Scan for the cell matching the given text and deliver its (X, Y) coordinate at center. 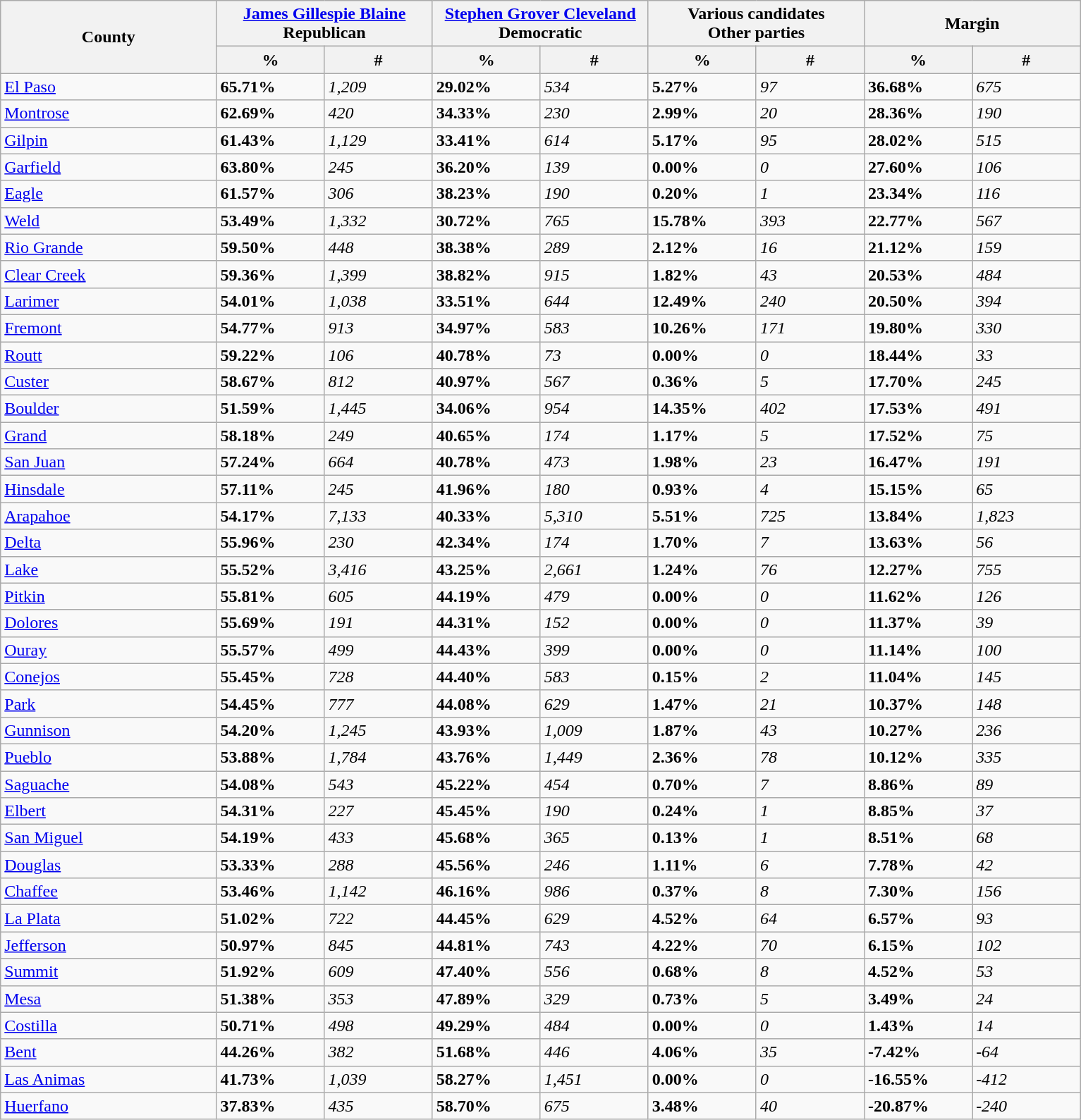
43.93% (487, 730)
51.38% (271, 999)
24 (1027, 999)
San Miguel (109, 838)
78 (810, 757)
59.50% (271, 247)
365 (594, 838)
Clear Creek (109, 274)
0.70% (702, 784)
63.80% (271, 167)
1,129 (378, 140)
Stephen Grover ClevelandDemocratic (540, 24)
37.83% (271, 1106)
1.11% (702, 865)
33.51% (487, 301)
44.40% (487, 677)
3.48% (702, 1106)
51.92% (271, 972)
45.68% (487, 838)
Gunnison (109, 730)
12.49% (702, 301)
2.99% (702, 113)
45.45% (487, 811)
54.01% (271, 301)
Boulder (109, 409)
40.33% (487, 516)
44.31% (487, 623)
Park (109, 703)
152 (594, 623)
Garfield (109, 167)
1.47% (702, 703)
7.30% (918, 892)
4.22% (702, 945)
1,039 (378, 1079)
10.12% (918, 757)
22.77% (918, 221)
28.02% (918, 140)
21 (810, 703)
38.82% (487, 274)
44.08% (487, 703)
100 (1027, 650)
55.81% (271, 596)
-64 (1027, 1052)
58.67% (271, 382)
1,399 (378, 274)
17.70% (918, 382)
491 (1027, 409)
23.34% (918, 194)
116 (1027, 194)
76 (810, 570)
Rio Grande (109, 247)
454 (594, 784)
664 (378, 462)
38.23% (487, 194)
1.17% (702, 436)
54.31% (271, 811)
722 (378, 918)
227 (378, 811)
986 (594, 892)
County (109, 37)
34.33% (487, 113)
Lake (109, 570)
58.18% (271, 436)
0.36% (702, 382)
5,310 (594, 516)
236 (1027, 730)
6 (810, 865)
913 (378, 328)
61.43% (271, 140)
62.69% (271, 113)
Mesa (109, 999)
Saguache (109, 784)
473 (594, 462)
14 (1027, 1026)
534 (594, 87)
7.78% (918, 865)
402 (810, 409)
0.93% (702, 489)
728 (378, 677)
45.56% (487, 865)
10.37% (918, 703)
915 (594, 274)
50.97% (271, 945)
755 (1027, 570)
394 (1027, 301)
329 (594, 999)
55.52% (271, 570)
743 (594, 945)
1.82% (702, 274)
57.11% (271, 489)
97 (810, 87)
-240 (1027, 1106)
556 (594, 972)
56 (1027, 543)
Weld (109, 221)
7,133 (378, 516)
Various candidatesOther parties (756, 24)
65.71% (271, 87)
1,451 (594, 1079)
27.60% (918, 167)
47.89% (487, 999)
5.51% (702, 516)
Routt (109, 355)
Las Animas (109, 1079)
39 (1027, 623)
11.62% (918, 596)
2.36% (702, 757)
55.45% (271, 677)
-7.42% (918, 1052)
41.96% (487, 489)
288 (378, 865)
Chaffee (109, 892)
3.49% (918, 999)
20 (810, 113)
54.08% (271, 784)
Costilla (109, 1026)
20.50% (918, 301)
644 (594, 301)
812 (378, 382)
446 (594, 1052)
-20.87% (918, 1106)
5.17% (702, 140)
64 (810, 918)
725 (810, 516)
23 (810, 462)
10.26% (702, 328)
47.40% (487, 972)
8.86% (918, 784)
765 (594, 221)
Huerfano (109, 1106)
13.84% (918, 516)
93 (1027, 918)
609 (378, 972)
19.80% (918, 328)
2 (810, 677)
1.24% (702, 570)
55.96% (271, 543)
11.14% (918, 650)
53.46% (271, 892)
44.81% (487, 945)
San Juan (109, 462)
148 (1027, 703)
El Paso (109, 87)
8.51% (918, 838)
Douglas (109, 865)
54.20% (271, 730)
1.43% (918, 1026)
34.97% (487, 328)
53 (1027, 972)
0.24% (702, 811)
65 (1027, 489)
1,332 (378, 221)
289 (594, 247)
17.52% (918, 436)
Dolores (109, 623)
Margin (972, 24)
73 (594, 355)
-412 (1027, 1079)
16 (810, 247)
21.12% (918, 247)
42 (1027, 865)
58.27% (487, 1079)
614 (594, 140)
Conejos (109, 677)
499 (378, 650)
40 (810, 1106)
53.33% (271, 865)
Pueblo (109, 757)
246 (594, 865)
335 (1027, 757)
1.98% (702, 462)
Gilpin (109, 140)
36.68% (918, 87)
-16.55% (918, 1079)
68 (1027, 838)
33.41% (487, 140)
Arapahoe (109, 516)
11.04% (918, 677)
126 (1027, 596)
4.06% (702, 1052)
13.63% (918, 543)
479 (594, 596)
51.68% (487, 1052)
44.43% (487, 650)
433 (378, 838)
0.73% (702, 999)
448 (378, 247)
59.22% (271, 355)
53.49% (271, 221)
45.22% (487, 784)
1.87% (702, 730)
16.47% (918, 462)
11.37% (918, 623)
777 (378, 703)
17.53% (918, 409)
1,245 (378, 730)
La Plata (109, 918)
50.71% (271, 1026)
40.65% (487, 436)
156 (1027, 892)
353 (378, 999)
249 (378, 436)
240 (810, 301)
139 (594, 167)
18.44% (918, 355)
44.19% (487, 596)
8.85% (918, 811)
28.36% (918, 113)
14.35% (702, 409)
30.72% (487, 221)
0.15% (702, 677)
44.26% (271, 1052)
954 (594, 409)
1,009 (594, 730)
0.20% (702, 194)
382 (378, 1052)
4 (810, 489)
51.02% (271, 918)
102 (1027, 945)
Larimer (109, 301)
55.69% (271, 623)
34.06% (487, 409)
Eagle (109, 194)
54.19% (271, 838)
54.77% (271, 328)
420 (378, 113)
43.25% (487, 570)
51.59% (271, 409)
399 (594, 650)
53.88% (271, 757)
15.78% (702, 221)
59.36% (271, 274)
0.68% (702, 972)
515 (1027, 140)
43.76% (487, 757)
75 (1027, 436)
1,142 (378, 892)
41.73% (271, 1079)
330 (1027, 328)
38.38% (487, 247)
55.57% (271, 650)
435 (378, 1106)
845 (378, 945)
180 (594, 489)
159 (1027, 247)
36.20% (487, 167)
20.53% (918, 274)
145 (1027, 677)
1,784 (378, 757)
Montrose (109, 113)
5.27% (702, 87)
306 (378, 194)
393 (810, 221)
46.16% (487, 892)
54.45% (271, 703)
61.57% (271, 194)
Grand (109, 436)
498 (378, 1026)
29.02% (487, 87)
57.24% (271, 462)
0.13% (702, 838)
49.29% (487, 1026)
Delta (109, 543)
44.45% (487, 918)
37 (1027, 811)
70 (810, 945)
1,445 (378, 409)
40.97% (487, 382)
95 (810, 140)
1,038 (378, 301)
42.34% (487, 543)
543 (378, 784)
3,416 (378, 570)
10.27% (918, 730)
0.37% (702, 892)
1,209 (378, 87)
2.12% (702, 247)
Custer (109, 382)
58.70% (487, 1106)
1,449 (594, 757)
Summit (109, 972)
33 (1027, 355)
Fremont (109, 328)
6.57% (918, 918)
54.17% (271, 516)
35 (810, 1052)
James Gillespie BlaineRepublican (324, 24)
1,823 (1027, 516)
Pitkin (109, 596)
12.27% (918, 570)
Elbert (109, 811)
171 (810, 328)
15.15% (918, 489)
89 (1027, 784)
1.70% (702, 543)
Jefferson (109, 945)
Hinsdale (109, 489)
6.15% (918, 945)
605 (378, 596)
2,661 (594, 570)
Bent (109, 1052)
Ouray (109, 650)
